Detect which cell encompasses the target text, then output its (X, Y) center coordinate. 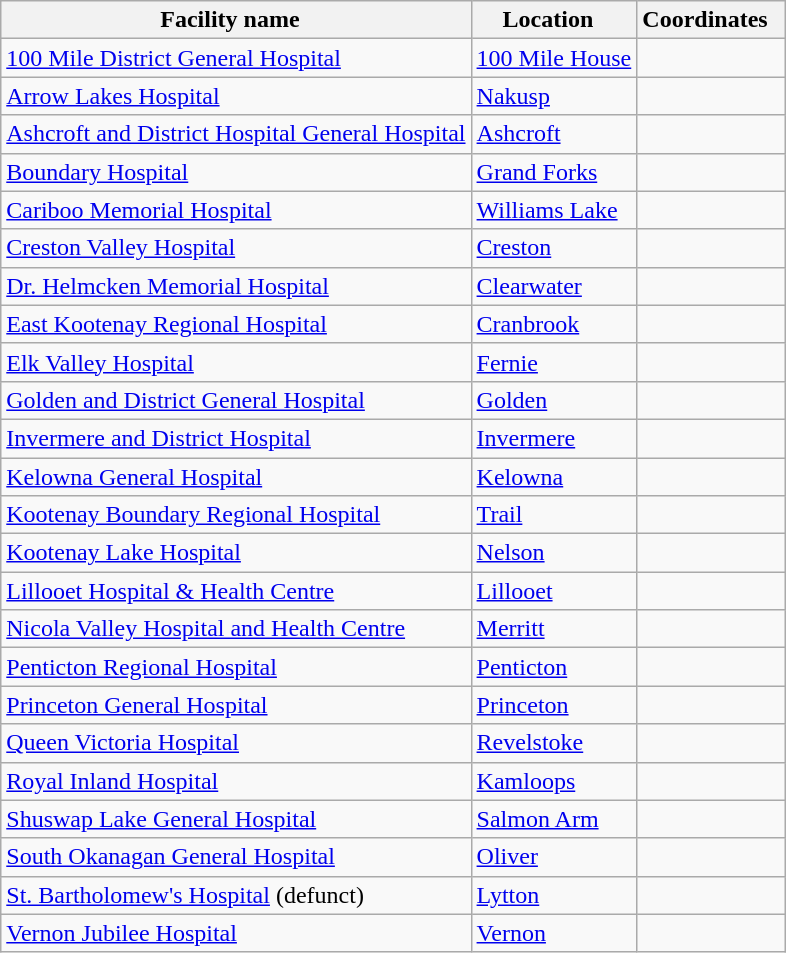
Williams Lake (554, 210)
Coordinates (711, 20)
Vernon (554, 933)
Oliver (554, 857)
Clearwater (554, 286)
Nelson (554, 553)
Kelowna General Hospital (236, 477)
Merritt (554, 629)
Grand Forks (554, 172)
St. Bartholomew's Hospital (defunct) (236, 895)
Kamloops (554, 781)
Lillooet Hospital & Health Centre (236, 591)
100 Mile House (554, 58)
Lillooet (554, 591)
Queen Victoria Hospital (236, 743)
Penticton Regional Hospital (236, 667)
Royal Inland Hospital (236, 781)
Elk Valley Hospital (236, 362)
Location (554, 20)
Golden and District General Hospital (236, 400)
Cariboo Memorial Hospital (236, 210)
Creston (554, 248)
Kootenay Lake Hospital (236, 553)
Trail (554, 515)
Facility name (236, 20)
Revelstoke (554, 743)
Lytton (554, 895)
Fernie (554, 362)
Invermere and District Hospital (236, 438)
East Kootenay Regional Hospital (236, 324)
Vernon Jubilee Hospital (236, 933)
Golden (554, 400)
Princeton (554, 705)
Kootenay Boundary Regional Hospital (236, 515)
Kelowna (554, 477)
100 Mile District General Hospital (236, 58)
Ashcroft and District Hospital General Hospital (236, 134)
Cranbrook (554, 324)
Nakusp (554, 96)
Princeton General Hospital (236, 705)
Ashcroft (554, 134)
Penticton (554, 667)
Salmon Arm (554, 819)
Nicola Valley Hospital and Health Centre (236, 629)
Boundary Hospital (236, 172)
Creston Valley Hospital (236, 248)
Arrow Lakes Hospital (236, 96)
South Okanagan General Hospital (236, 857)
Invermere (554, 438)
Dr. Helmcken Memorial Hospital (236, 286)
Shuswap Lake General Hospital (236, 819)
